Return (X, Y) of the center of cell containing provided text 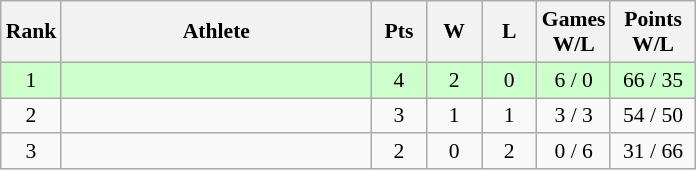
Pts (398, 32)
L (510, 32)
Athlete (216, 32)
66 / 35 (652, 80)
4 (398, 80)
6 / 0 (574, 80)
GamesW/L (574, 32)
0 / 6 (574, 152)
3 / 3 (574, 116)
Rank (32, 32)
54 / 50 (652, 116)
31 / 66 (652, 152)
W (454, 32)
PointsW/L (652, 32)
